Pinpoint the cell where the given text exists, returning its [X, Y] midpoint coordinate. 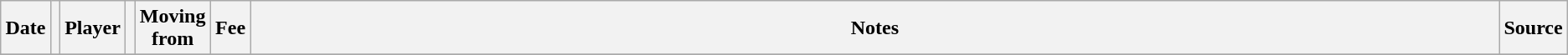
Fee [230, 28]
Moving from [173, 28]
Player [92, 28]
Source [1533, 28]
Notes [874, 28]
Date [25, 28]
